Determine the (x, y) coordinate at the center of the cell enclosing the given text.  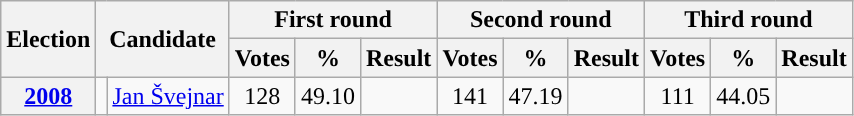
47.19 (536, 96)
141 (470, 96)
111 (678, 96)
49.10 (328, 96)
Second round (541, 20)
2008 (48, 96)
Jan Švejnar (168, 96)
First round (333, 20)
Candidate (162, 39)
44.05 (744, 96)
Third round (749, 20)
Election (48, 39)
128 (262, 96)
